Return the [X, Y] coordinate for the center point of the cell that contains the specified text.  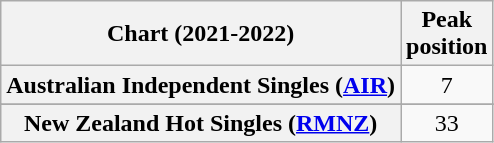
Chart (2021-2022) [201, 34]
New Zealand Hot Singles (RMNZ) [201, 123]
Peakposition [447, 34]
33 [447, 123]
7 [447, 85]
Australian Independent Singles (AIR) [201, 85]
